Find where the given text appears and provide that cell's center as [X, Y] coordinate. 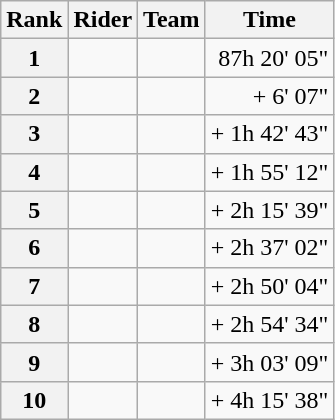
2 [34, 96]
+ 1h 55' 12" [270, 172]
+ 1h 42' 43" [270, 134]
+ 2h 15' 39" [270, 210]
8 [34, 324]
87h 20' 05" [270, 58]
+ 2h 50' 04" [270, 286]
+ 4h 15' 38" [270, 400]
4 [34, 172]
+ 6' 07" [270, 96]
Time [270, 20]
9 [34, 362]
7 [34, 286]
1 [34, 58]
Rider [103, 20]
Rank [34, 20]
5 [34, 210]
10 [34, 400]
+ 2h 37' 02" [270, 248]
3 [34, 134]
+ 3h 03' 09" [270, 362]
Team [172, 20]
+ 2h 54' 34" [270, 324]
6 [34, 248]
